Return the [x, y] coordinate for the center point of the cell that contains the specified text.  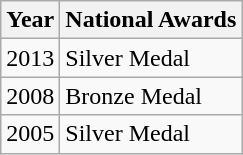
National Awards [151, 20]
2013 [30, 58]
2008 [30, 96]
2005 [30, 134]
Year [30, 20]
Bronze Medal [151, 96]
